Capture the cell that displays the provided text and extract its [X, Y] central coordinate. 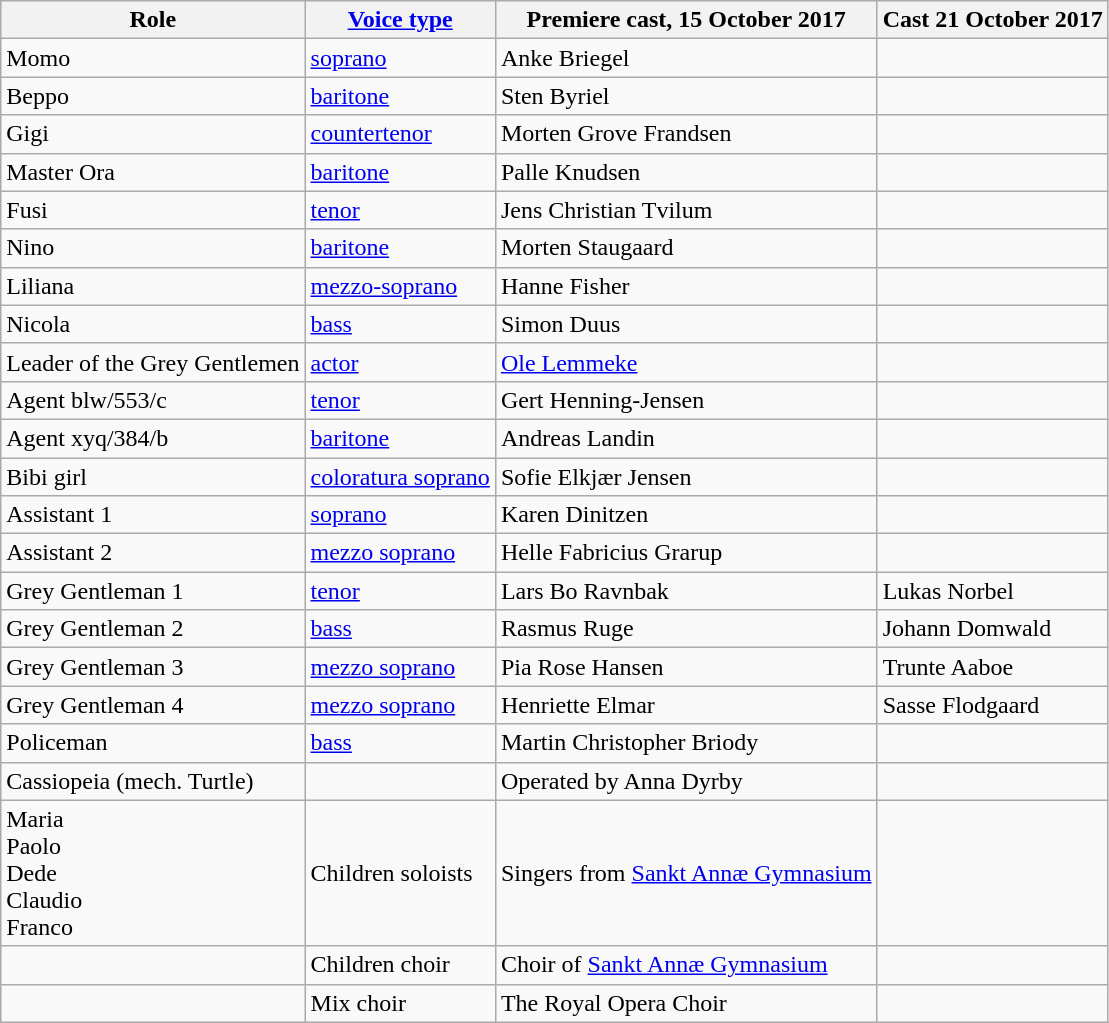
Palle Knudsen [686, 172]
coloratura soprano [400, 477]
Assistant 1 [153, 515]
Liliana [153, 286]
Agent blw/553/c [153, 400]
Morten Staugaard [686, 248]
Sasse Flodgaard [992, 705]
Helle Fabricius Grarup [686, 553]
Simon Duus [686, 324]
mezzo-soprano [400, 286]
The Royal Opera Choir [686, 1003]
Bibi girl [153, 477]
Grey Gentleman 4 [153, 705]
Jens Christian Tvilum [686, 210]
Andreas Landin [686, 438]
Voice type [400, 20]
Mix choir [400, 1003]
Operated by Anna Dyrby [686, 781]
countertenor [400, 134]
Nicola [153, 324]
Morten Grove Frandsen [686, 134]
Hanne Fisher [686, 286]
Cast 21 October 2017 [992, 20]
Trunte Aaboe [992, 667]
Grey Gentleman 2 [153, 629]
Policeman [153, 743]
Gigi [153, 134]
Singers from Sankt Annæ Gymnasium [686, 873]
Sofie Elkjær Jensen [686, 477]
Agent xyq/384/b [153, 438]
Sten Byriel [686, 96]
Lars Bo Ravnbak [686, 591]
Premiere cast, 15 October 2017 [686, 20]
Fusi [153, 210]
Johann Domwald [992, 629]
Grey Gentleman 3 [153, 667]
Master Ora [153, 172]
Children choir [400, 965]
Momo [153, 58]
Beppo [153, 96]
Nino [153, 248]
Role [153, 20]
Anke Briegel [686, 58]
Rasmus Ruge [686, 629]
Martin Christopher Briody [686, 743]
Cassiopeia (mech. Turtle) [153, 781]
Lukas Norbel [992, 591]
Gert Henning-Jensen [686, 400]
Pia Rose Hansen [686, 667]
Grey Gentleman 1 [153, 591]
MariaPaoloDedeClaudioFranco [153, 873]
Children soloists [400, 873]
Henriette Elmar [686, 705]
actor [400, 362]
Karen Dinitzen [686, 515]
Ole Lemmeke [686, 362]
Assistant 2 [153, 553]
Choir of Sankt Annæ Gymnasium [686, 965]
Leader of the Grey Gentlemen [153, 362]
